Search for the cell housing the specified text and yield its (X, Y) center coordinate. 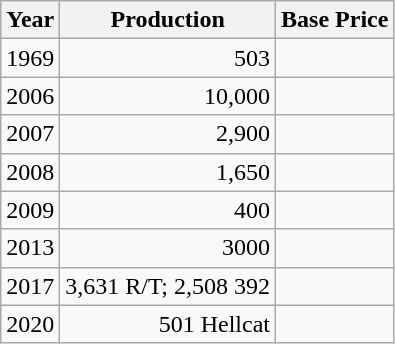
2013 (30, 248)
503 (168, 58)
2017 (30, 286)
2020 (30, 324)
1969 (30, 58)
10,000 (168, 96)
3,631 R/T; 2,508 392 (168, 286)
Production (168, 20)
3000 (168, 248)
Base Price (335, 20)
2009 (30, 210)
400 (168, 210)
1,650 (168, 172)
501 Hellcat (168, 324)
2008 (30, 172)
2006 (30, 96)
2007 (30, 134)
2,900 (168, 134)
Year (30, 20)
